Output the (X, Y) coordinate of the center of the cell containing the given text.  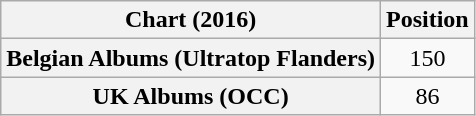
Chart (2016) (191, 20)
86 (428, 96)
Belgian Albums (Ultratop Flanders) (191, 58)
Position (428, 20)
150 (428, 58)
UK Albums (OCC) (191, 96)
